Pinpoint the cell where the given text exists, returning its [X, Y] midpoint coordinate. 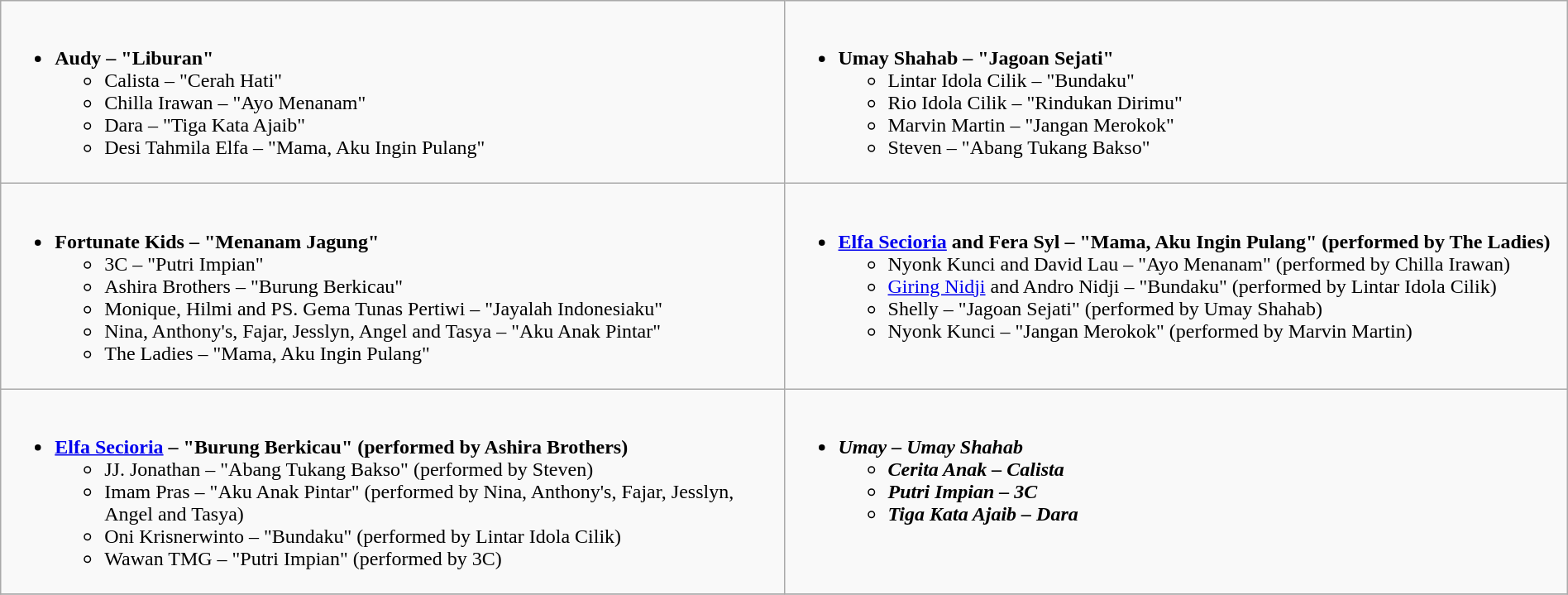
Umay – Umay ShahabCerita Anak – CalistaPutri Impian – 3CTiga Kata Ajaib – Dara [1176, 492]
Audy – "Liburan"Calista – "Cerah Hati"Chilla Irawan – "Ayo Menanam"Dara – "Tiga Kata Ajaib"Desi Tahmila Elfa – "Mama, Aku Ingin Pulang" [392, 93]
